Determine the (X, Y) coordinate at the center of the cell enclosing the given text.  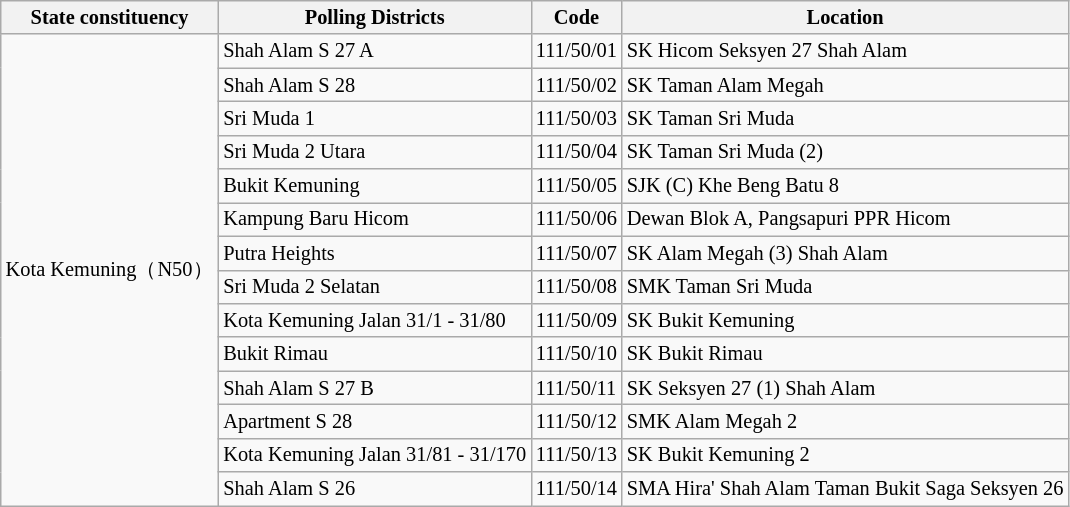
SK Taman Sri Muda (846, 118)
111/50/12 (576, 421)
SK Hicom Seksyen 27 Shah Alam (846, 51)
SMK Alam Megah 2 (846, 421)
SK Alam Megah (3) Shah Alam (846, 253)
111/50/11 (576, 388)
Shah Alam S 26 (374, 489)
Bukit Kemuning (374, 186)
111/50/04 (576, 152)
Sri Muda 1 (374, 118)
111/50/09 (576, 320)
111/50/07 (576, 253)
111/50/02 (576, 85)
111/50/06 (576, 219)
Sri Muda 2 Utara (374, 152)
Kampung Baru Hicom (374, 219)
Code (576, 17)
State constituency (110, 17)
111/50/10 (576, 354)
SK Taman Sri Muda (2) (846, 152)
SK Seksyen 27 (1) Shah Alam (846, 388)
Shah Alam S 27 A (374, 51)
Location (846, 17)
111/50/01 (576, 51)
111/50/13 (576, 455)
111/50/03 (576, 118)
Shah Alam S 27 B (374, 388)
111/50/14 (576, 489)
111/50/05 (576, 186)
SJK (C) Khe Beng Batu 8 (846, 186)
SK Taman Alam Megah (846, 85)
Polling Districts (374, 17)
SK Bukit Rimau (846, 354)
SK Bukit Kemuning (846, 320)
Putra Heights (374, 253)
Dewan Blok A, Pangsapuri PPR Hicom (846, 219)
Shah Alam S 28 (374, 85)
SMK Taman Sri Muda (846, 287)
111/50/08 (576, 287)
Sri Muda 2 Selatan (374, 287)
Kota Kemuning Jalan 31/1 - 31/80 (374, 320)
SMA Hira' Shah Alam Taman Bukit Saga Seksyen 26 (846, 489)
Kota Kemuning Jalan 31/81 - 31/170 (374, 455)
Kota Kemuning（N50） (110, 270)
Apartment S 28 (374, 421)
SK Bukit Kemuning 2 (846, 455)
Bukit Rimau (374, 354)
